From the cell containing the given text, extract its center point as [x, y] coordinate. 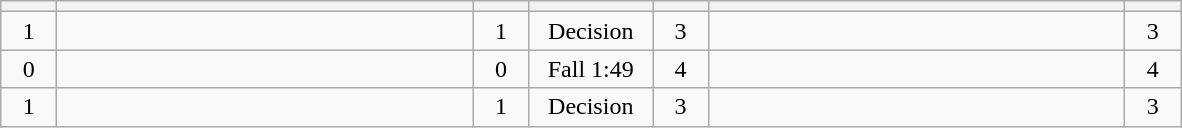
Fall 1:49 [591, 69]
